Determine the (X, Y) coordinate at the center of the cell enclosing the given text.  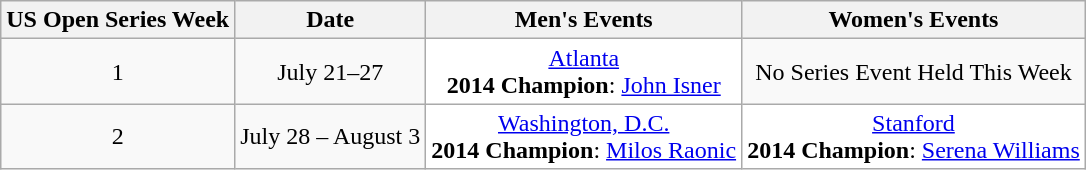
Atlanta2014 Champion: John Isner (584, 72)
Stanford2014 Champion: Serena Williams (914, 136)
Women's Events (914, 20)
No Series Event Held This Week (914, 72)
July 21–27 (330, 72)
Washington, D.C.2014 Champion: Milos Raonic (584, 136)
US Open Series Week (118, 20)
Date (330, 20)
Men's Events (584, 20)
1 (118, 72)
July 28 – August 3 (330, 136)
2 (118, 136)
